Return (x, y) of the center of cell containing provided text 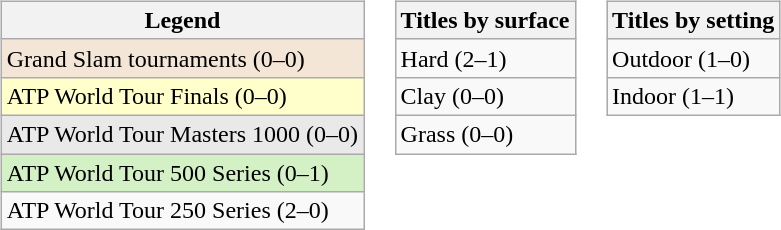
Titles by surface (485, 20)
ATP World Tour Finals (0–0) (182, 96)
Grass (0–0) (485, 134)
Outdoor (1–0) (694, 58)
Clay (0–0) (485, 96)
Indoor (1–1) (694, 96)
Grand Slam tournaments (0–0) (182, 58)
ATP World Tour Masters 1000 (0–0) (182, 134)
Legend (182, 20)
Hard (2–1) (485, 58)
ATP World Tour 500 Series (0–1) (182, 173)
Titles by setting (694, 20)
ATP World Tour 250 Series (2–0) (182, 211)
